Return the [X, Y] coordinate for the center point of the cell that contains the specified text.  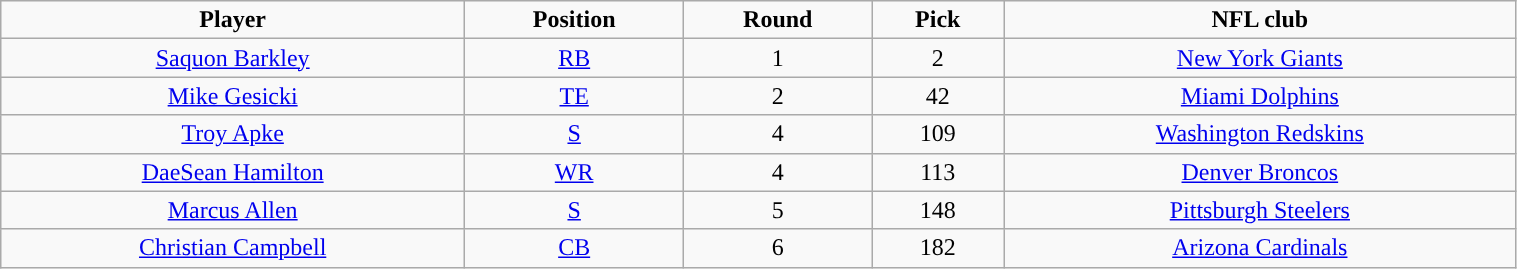
5 [778, 210]
Denver Broncos [1260, 172]
Saquon Barkley [233, 58]
Christian Campbell [233, 248]
Pick [938, 20]
Round [778, 20]
6 [778, 248]
148 [938, 210]
NFL club [1260, 20]
Player [233, 20]
Pittsburgh Steelers [1260, 210]
113 [938, 172]
182 [938, 248]
1 [778, 58]
Arizona Cardinals [1260, 248]
TE [574, 96]
Mike Gesicki [233, 96]
CB [574, 248]
WR [574, 172]
Washington Redskins [1260, 134]
Miami Dolphins [1260, 96]
42 [938, 96]
Troy Apke [233, 134]
109 [938, 134]
Position [574, 20]
DaeSean Hamilton [233, 172]
New York Giants [1260, 58]
Marcus Allen [233, 210]
RB [574, 58]
